Locate the cell with the specified text and output its [x, y] center coordinate. 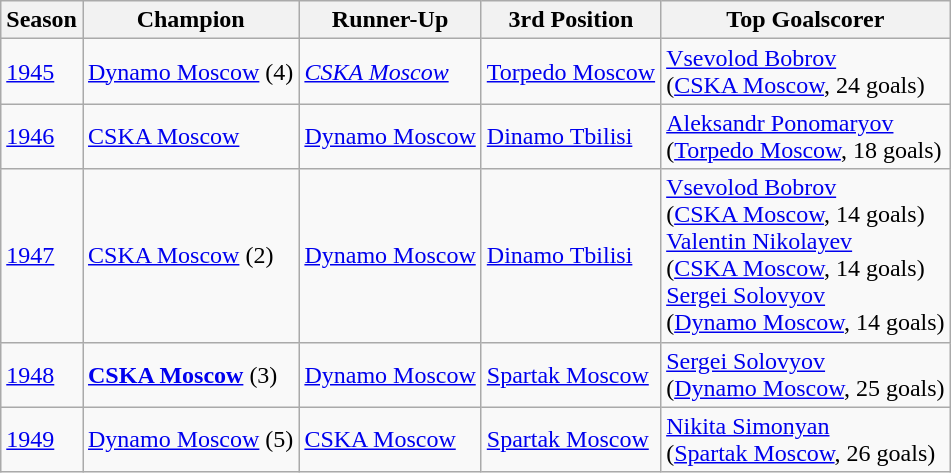
1948 [42, 374]
Season [42, 20]
Vsevolod Bobrov(CSKA Moscow, 14 goals)Valentin Nikolayev(CSKA Moscow, 14 goals)Sergei Solovyov(Dynamo Moscow, 14 goals) [806, 256]
CSKA Moscow (2) [190, 256]
Sergei Solovyov(Dynamo Moscow, 25 goals) [806, 374]
Dynamo Moscow (4) [190, 72]
Dynamo Moscow (5) [190, 440]
Runner-Up [390, 20]
Top Goalscorer [806, 20]
1949 [42, 440]
1946 [42, 136]
CSKA Moscow (3) [190, 374]
3rd Position [570, 20]
Aleksandr Ponomaryov(Torpedo Moscow, 18 goals) [806, 136]
Vsevolod Bobrov(CSKA Moscow, 24 goals) [806, 72]
Torpedo Moscow [570, 72]
1947 [42, 256]
1945 [42, 72]
Nikita Simonyan(Spartak Moscow, 26 goals) [806, 440]
Champion [190, 20]
